Pinpoint the cell where the given text exists, returning its (X, Y) midpoint coordinate. 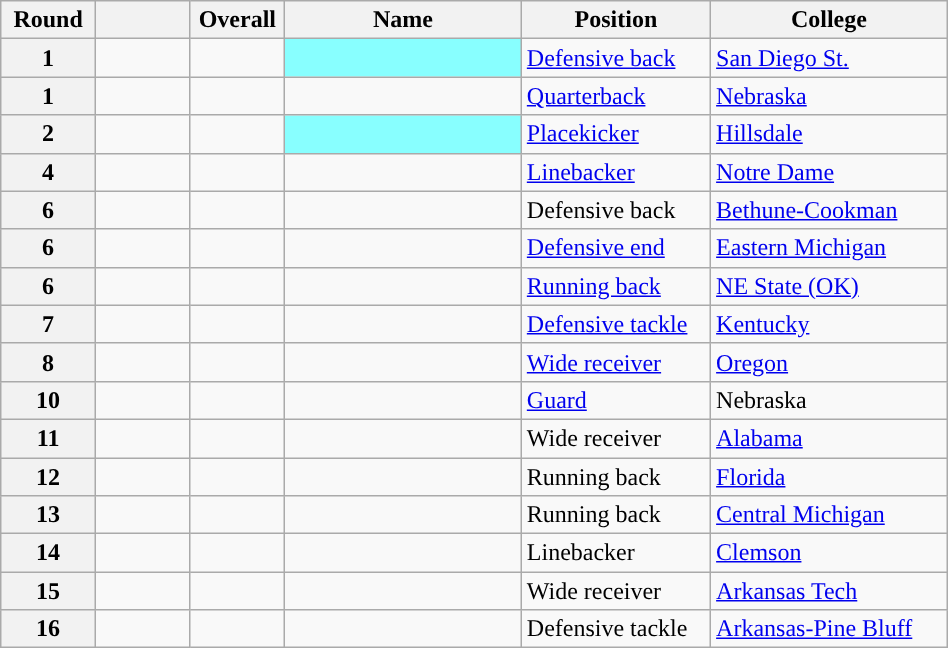
Notre Dame (830, 172)
Arkansas Tech (830, 591)
Florida (830, 477)
College (830, 20)
Hillsdale (830, 134)
14 (48, 553)
Guard (616, 400)
7 (48, 324)
NE State (OK) (830, 286)
10 (48, 400)
13 (48, 515)
Clemson (830, 553)
4 (48, 172)
Alabama (830, 438)
Kentucky (830, 324)
15 (48, 591)
Round (48, 20)
Central Michigan (830, 515)
Oregon (830, 362)
Defensive end (616, 248)
Position (616, 20)
Name (404, 20)
2 (48, 134)
16 (48, 629)
San Diego St. (830, 58)
12 (48, 477)
Quarterback (616, 96)
8 (48, 362)
Bethune-Cookman (830, 210)
Placekicker (616, 134)
Overall (238, 20)
Arkansas-Pine Bluff (830, 629)
11 (48, 438)
Eastern Michigan (830, 248)
